From the cell containing the given text, extract its center point as (X, Y) coordinate. 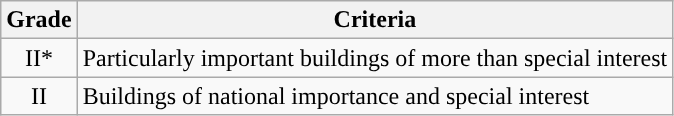
II (39, 96)
Criteria (375, 20)
Grade (39, 20)
II* (39, 58)
Particularly important buildings of more than special interest (375, 58)
Buildings of national importance and special interest (375, 96)
